Provide the [x, y] coordinate of the cell's center where the given text is located.  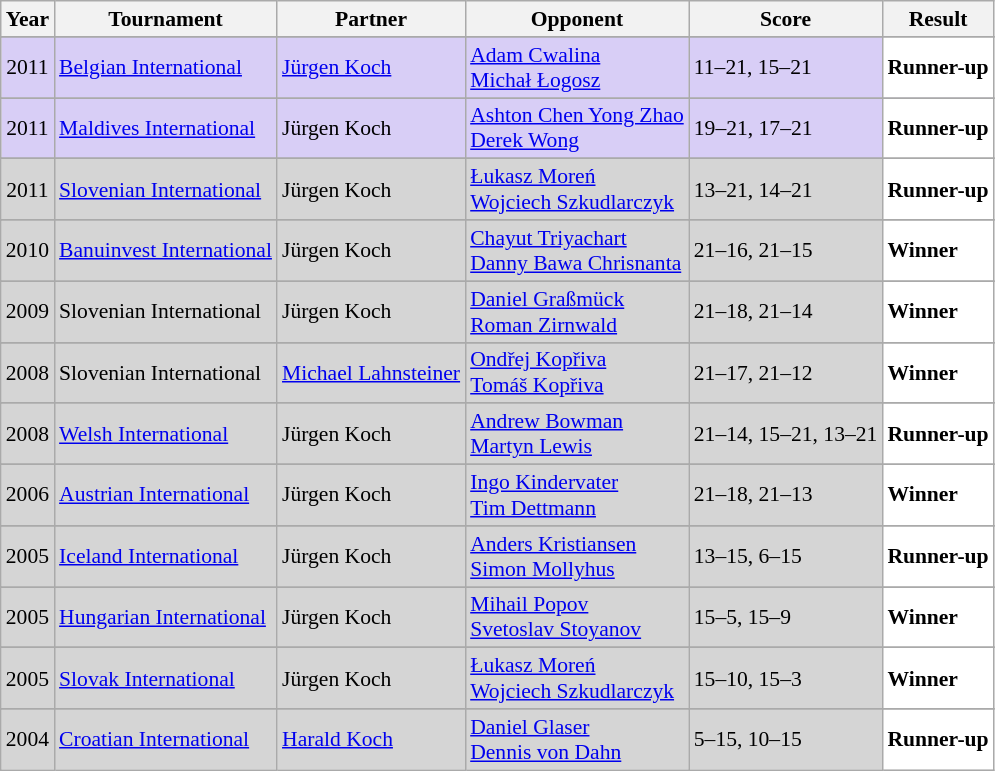
5–15, 10–15 [786, 740]
Harald Koch [371, 740]
Ondřej Kopřiva Tomáš Kopřiva [577, 372]
Daniel Glaser Dennis von Dahn [577, 740]
19–21, 17–21 [786, 128]
21–16, 21–15 [786, 250]
Result [938, 19]
Hungarian International [166, 618]
2006 [28, 496]
Ashton Chen Yong Zhao Derek Wong [577, 128]
Croatian International [166, 740]
Partner [371, 19]
Welsh International [166, 434]
21–17, 21–12 [786, 372]
Banuinvest International [166, 250]
15–10, 15–3 [786, 678]
Anders Kristiansen Simon Mollyhus [577, 556]
13–21, 14–21 [786, 190]
2004 [28, 740]
2009 [28, 312]
Iceland International [166, 556]
Tournament [166, 19]
13–15, 6–15 [786, 556]
Daniel Graßmück Roman Zirnwald [577, 312]
Maldives International [166, 128]
2010 [28, 250]
Austrian International [166, 496]
Chayut Triyachart Danny Bawa Chrisnanta [577, 250]
Mihail Popov Svetoslav Stoyanov [577, 618]
Michael Lahnsteiner [371, 372]
21–18, 21–13 [786, 496]
Year [28, 19]
Slovak International [166, 678]
Adam Cwalina Michał Łogosz [577, 68]
15–5, 15–9 [786, 618]
11–21, 15–21 [786, 68]
21–18, 21–14 [786, 312]
Ingo Kindervater Tim Dettmann [577, 496]
Belgian International [166, 68]
Andrew Bowman Martyn Lewis [577, 434]
Score [786, 19]
Opponent [577, 19]
21–14, 15–21, 13–21 [786, 434]
